Pinpoint the cell where the given text exists, returning its [x, y] midpoint coordinate. 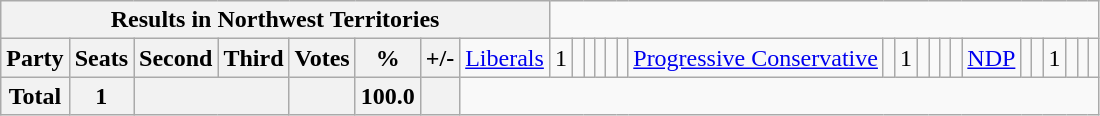
Votes [322, 58]
% [388, 58]
Progressive Conservative [756, 58]
100.0 [388, 96]
Results in Northwest Territories [276, 20]
NDP [992, 58]
+/- [440, 58]
Second [176, 58]
Total [35, 96]
Party [35, 58]
Seats [101, 58]
Third [254, 58]
Liberals [505, 58]
